Locate the cell with the specified text and output its [x, y] center coordinate. 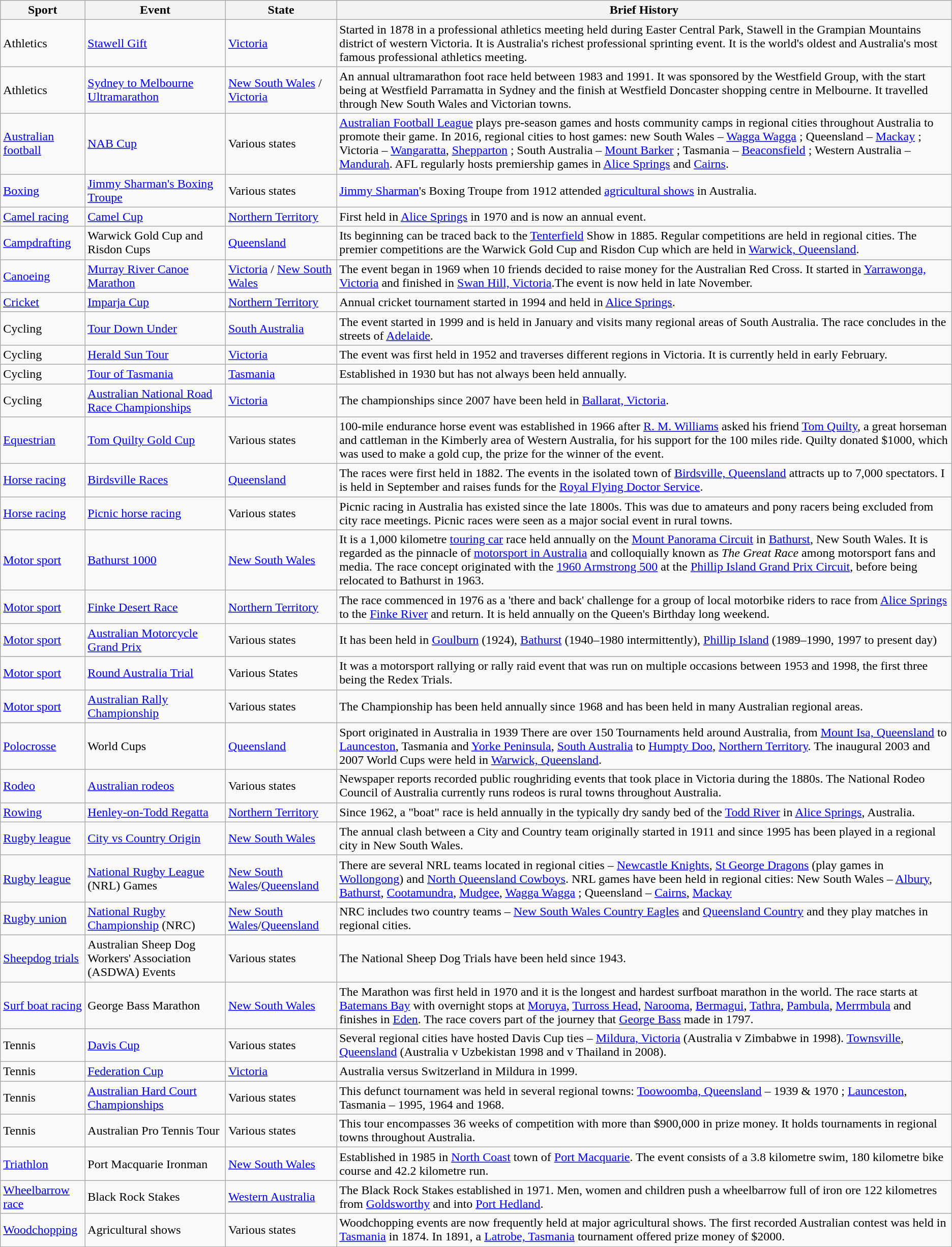
Australian Pro Tennis Tour [156, 1131]
Tour of Tasmania [156, 374]
Birdsville Races [156, 480]
Rowing [43, 812]
Imparja Cup [156, 302]
Australian Sheep Dog Workers' Association (ASDWA) Events [156, 958]
Stawell Gift [156, 43]
The National Sheep Dog Trials have been held since 1943. [644, 958]
The event was first held in 1952 and traverses different regions in Victoria. It is currently held in early February. [644, 354]
Annual cricket tournament started in 1994 and held in Alice Springs. [644, 302]
Equestrian [43, 440]
The Championship has been held annually since 1968 and has been held in many Australian regional areas. [644, 706]
Since 1962, a "boat" race is held annually in the typically dry sandy bed of the Todd River in Alice Springs, Australia. [644, 812]
Western Australia [281, 1197]
Established in 1930 but has not always been held annually. [644, 374]
Australian rodeos [156, 786]
Picnic horse racing [156, 514]
Triathlon [43, 1164]
Cricket [43, 302]
Agricultural shows [156, 1230]
Tasmania [281, 374]
First held in Alice Springs in 1970 and is now an annual event. [644, 217]
Camel racing [43, 217]
NRC includes two country teams – New South Wales Country Eagles and Queensland Country and they play matches in regional cities. [644, 918]
Polocrosse [43, 746]
Australian Hard Court Championships [156, 1097]
Davis Cup [156, 1046]
Murray River Canoe Marathon [156, 276]
Campdrafting [43, 243]
It has been held in Goulburn (1924), Bathurst (1940–1980 intermittently), Phillip Island (1989–1990, 1997 to present day) [644, 640]
Tom Quilty Gold Cup [156, 440]
Henley-on-Todd Regatta [156, 812]
The annual clash between a City and Country team originally started in 1911 and since 1995 has been played in a regional city in New South Wales. [644, 838]
State [281, 10]
Jimmy Sharman's Boxing Troupe [156, 190]
Herald Sun Tour [156, 354]
Bathurst 1000 [156, 560]
Australian Rally Championship [156, 706]
Finke Desert Race [156, 607]
National Rugby League (NRL) Games [156, 878]
Port Macquarie Ironman [156, 1164]
Camel Cup [156, 217]
Boxing [43, 190]
Australian National Road Race Championships [156, 400]
Woodchopping [43, 1230]
This defunct tournament was held in several regional towns: Toowoomba, Queensland – 1939 & 1970 ; Launceston, Tasmania – 1995, 1964 and 1968. [644, 1097]
The event started in 1999 and is held in January and visits many regional areas of South Australia. The race concludes in the streets of Adelaide. [644, 329]
Brief History [644, 10]
Australia versus Switzerland in Mildura in 1999. [644, 1072]
Rodeo [43, 786]
Sydney to Melbourne Ultramarathon [156, 90]
Australian Motorcycle Grand Prix [156, 640]
Australian football [43, 143]
Sport [43, 10]
Surf boat racing [43, 1005]
City vs Country Origin [156, 838]
Sheepdog trials [43, 958]
It was a motorsport rallying or rally raid event that was run on multiple occasions between 1953 and 1998, the first three being the Redex Trials. [644, 673]
Wheelbarrow race [43, 1197]
Canoeing [43, 276]
Round Australia Trial [156, 673]
World Cups [156, 746]
Various States [281, 673]
Black Rock Stakes [156, 1197]
Rugby union [43, 918]
South Australia [281, 329]
Victoria / New South Wales [281, 276]
NAB Cup [156, 143]
Warwick Gold Cup and Risdon Cups [156, 243]
George Bass Marathon [156, 1005]
Jimmy Sharman's Boxing Troupe from 1912 attended agricultural shows in Australia. [644, 190]
Event [156, 10]
This tour encompasses 36 weeks of competition with more than $900,000 in prize money. It holds tournaments in regional towns throughout Australia. [644, 1131]
Federation Cup [156, 1072]
The championships since 2007 have been held in Ballarat, Victoria. [644, 400]
National Rugby Championship (NRC) [156, 918]
Tour Down Under [156, 329]
New South Wales / Victoria [281, 90]
